Extract the [X, Y] coordinate from the center of the cell holding the provided text.  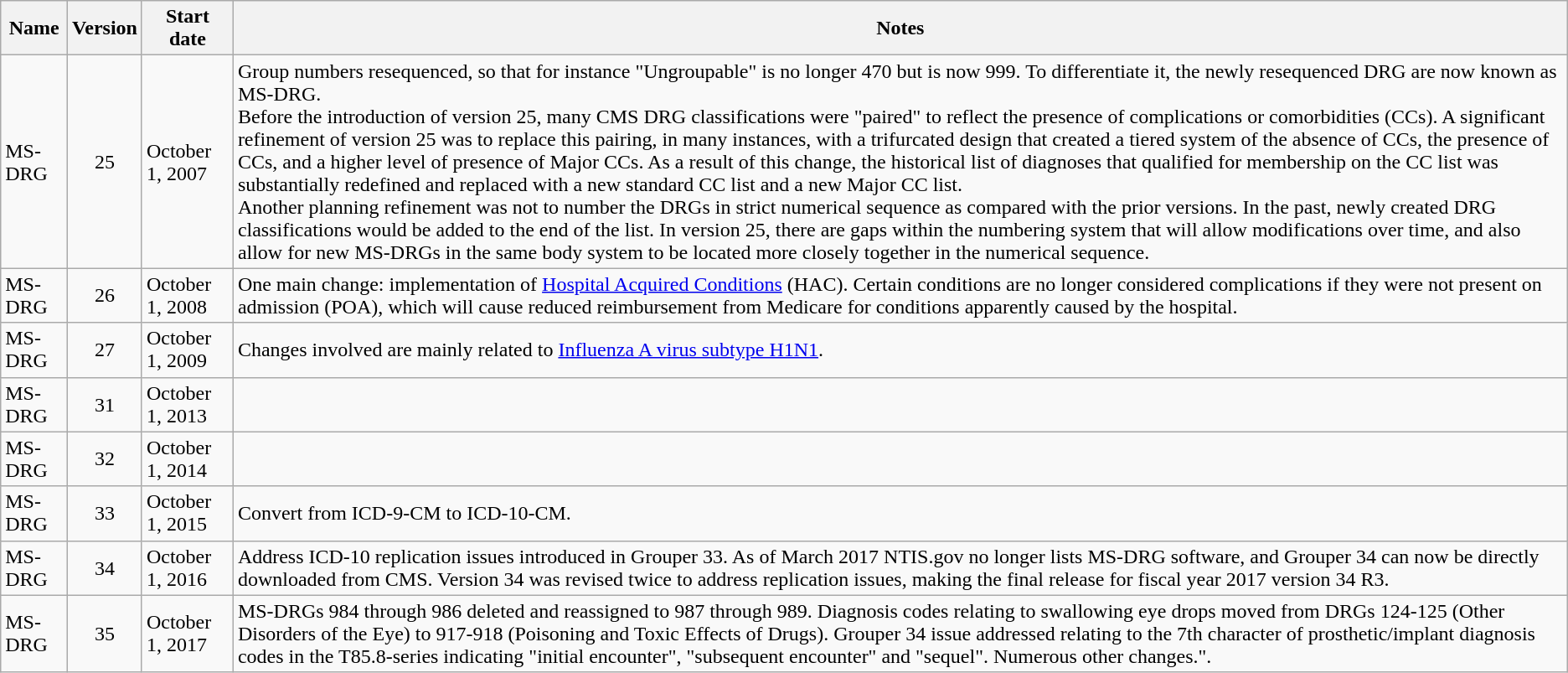
25 [106, 162]
Start date [188, 28]
October 1, 2009 [188, 350]
Version [106, 28]
October 1, 2015 [188, 513]
32 [106, 459]
Name [34, 28]
October 1, 2007 [188, 162]
October 1, 2017 [188, 634]
Convert from ICD-9-CM to ICD-10-CM. [900, 513]
33 [106, 513]
October 1, 2014 [188, 459]
Notes [900, 28]
31 [106, 404]
35 [106, 634]
34 [106, 568]
October 1, 2008 [188, 295]
October 1, 2013 [188, 404]
26 [106, 295]
October 1, 2016 [188, 568]
27 [106, 350]
Changes involved are mainly related to Influenza A virus subtype H1N1. [900, 350]
